Capture the cell that displays the provided text and extract its (X, Y) central coordinate. 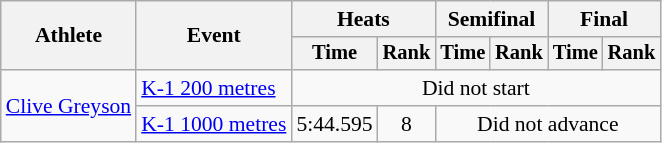
Final (604, 19)
8 (407, 124)
Event (214, 36)
Heats (363, 19)
Clive Greyson (68, 106)
Semifinal (491, 19)
Did not advance (548, 124)
Athlete (68, 36)
K-1 1000 metres (214, 124)
Did not start (476, 88)
K-1 200 metres (214, 88)
5:44.595 (334, 124)
